Extract the (X, Y) coordinate from the center of the cell holding the provided text.  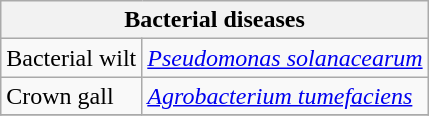
Crown gall (72, 96)
Agrobacterium tumefaciens (285, 96)
Bacterial diseases (214, 20)
Pseudomonas solanacearum (285, 58)
Bacterial wilt (72, 58)
